Search for the cell housing the specified text and yield its [x, y] center coordinate. 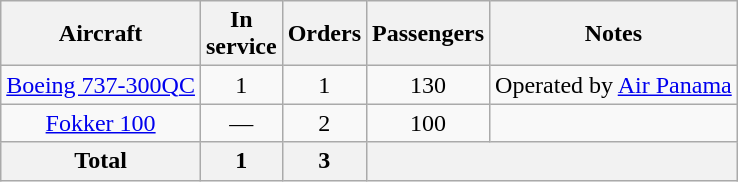
100 [428, 123]
Passengers [428, 34]
Fokker 100 [101, 123]
Total [101, 161]
2 [324, 123]
3 [324, 161]
130 [428, 85]
Aircraft [101, 34]
Notes [614, 34]
Operated by Air Panama [614, 85]
Orders [324, 34]
Boeing 737-300QC [101, 85]
In service [241, 34]
— [241, 123]
